Extract the [X, Y] coordinate from the center of the cell holding the provided text.  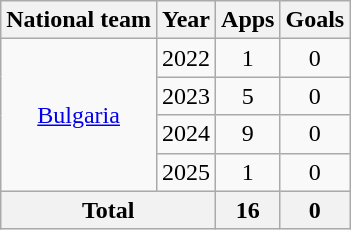
Total [108, 210]
9 [248, 134]
16 [248, 210]
5 [248, 96]
2022 [186, 58]
2024 [186, 134]
2025 [186, 172]
Bulgaria [79, 115]
National team [79, 20]
Goals [315, 20]
Apps [248, 20]
2023 [186, 96]
Year [186, 20]
